Find where the given text appears and provide that cell's center as [x, y] coordinate. 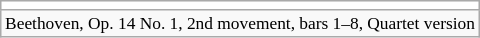
Beethoven, Op. 14 No. 1, 2nd movement, bars 1–8, Quartet version [240, 23]
